Find where the given text appears and provide that cell's center as [X, Y] coordinate. 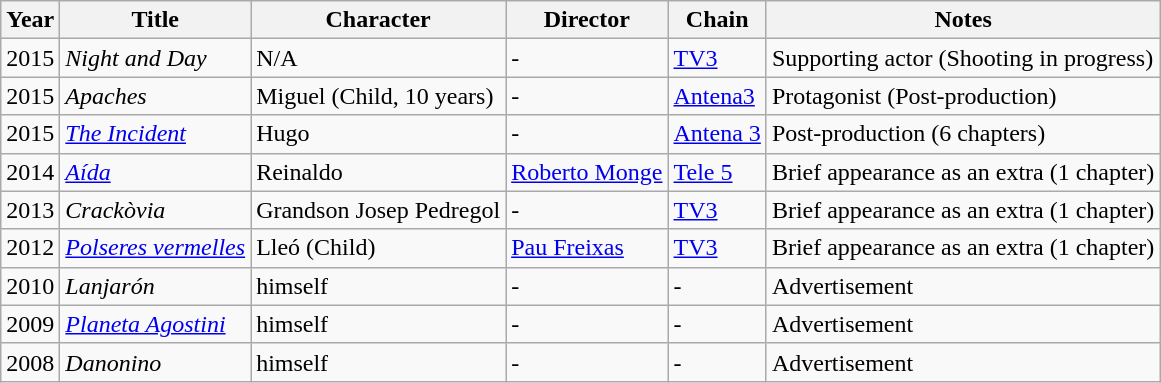
Aída [156, 172]
Post-production (6 chapters) [962, 134]
Chain [717, 20]
Tele 5 [717, 172]
Danonino [156, 362]
Apaches [156, 96]
The Incident [156, 134]
Pau Freixas [587, 248]
Year [30, 20]
Lleó (Child) [378, 248]
Night and Day [156, 58]
Notes [962, 20]
Character [378, 20]
2010 [30, 286]
Crackòvia [156, 210]
Grandson Josep Pedregol [378, 210]
2014 [30, 172]
2008 [30, 362]
Roberto Monge [587, 172]
Planeta Agostini [156, 324]
Reinaldo [378, 172]
Director [587, 20]
Title [156, 20]
2012 [30, 248]
Supporting actor (Shooting in progress) [962, 58]
Polseres vermelles [156, 248]
Lanjarón [156, 286]
Antena 3 [717, 134]
Miguel (Child, 10 years) [378, 96]
Hugo [378, 134]
2009 [30, 324]
N/A [378, 58]
Protagonist (Post-production) [962, 96]
2013 [30, 210]
Antena3 [717, 96]
